Identify which cell holds the provided text, then report its [X, Y] central coordinate. 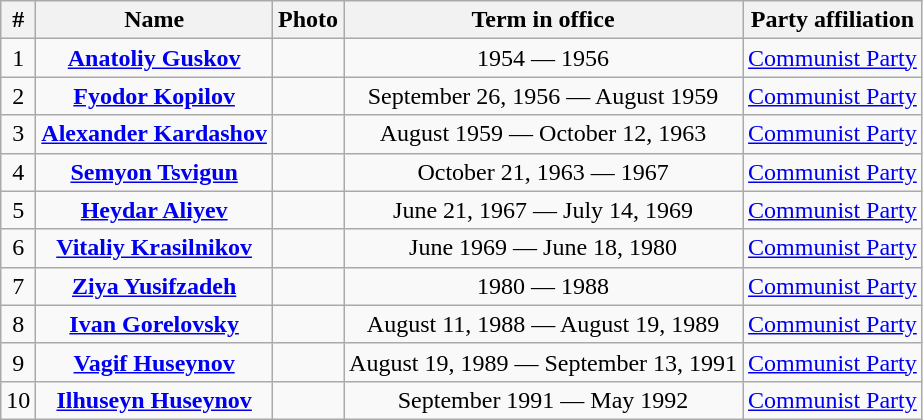
4 [18, 172]
7 [18, 286]
Ziya Yusifzadeh [154, 286]
10 [18, 400]
Semyon Tsvigun [154, 172]
5 [18, 210]
September 1991 — May 1992 [544, 400]
9 [18, 362]
Term in office [544, 20]
1954 — 1956 [544, 58]
1 [18, 58]
Vagif Huseynov [154, 362]
September 26, 1956 — August 1959 [544, 96]
Ivan Gorelovsky [154, 324]
October 21, 1963 — 1967 [544, 172]
Photo [308, 20]
3 [18, 134]
August 1959 — October 12, 1963 [544, 134]
6 [18, 248]
Ilhuseyn Huseynov [154, 400]
Name [154, 20]
8 [18, 324]
1980 — 1988 [544, 286]
Party affiliation [833, 20]
Fyodor Kopilov [154, 96]
Anatoliy Guskov [154, 58]
Heydar Aliyev [154, 210]
# [18, 20]
August 11, 1988 — August 19, 1989 [544, 324]
Alexander Kardashov [154, 134]
Vitaliy Krasilnikov [154, 248]
June 1969 — June 18, 1980 [544, 248]
June 21, 1967 — July 14, 1969 [544, 210]
August 19, 1989 — September 13, 1991 [544, 362]
2 [18, 96]
